Locate the cell with the specified text and output its (x, y) center coordinate. 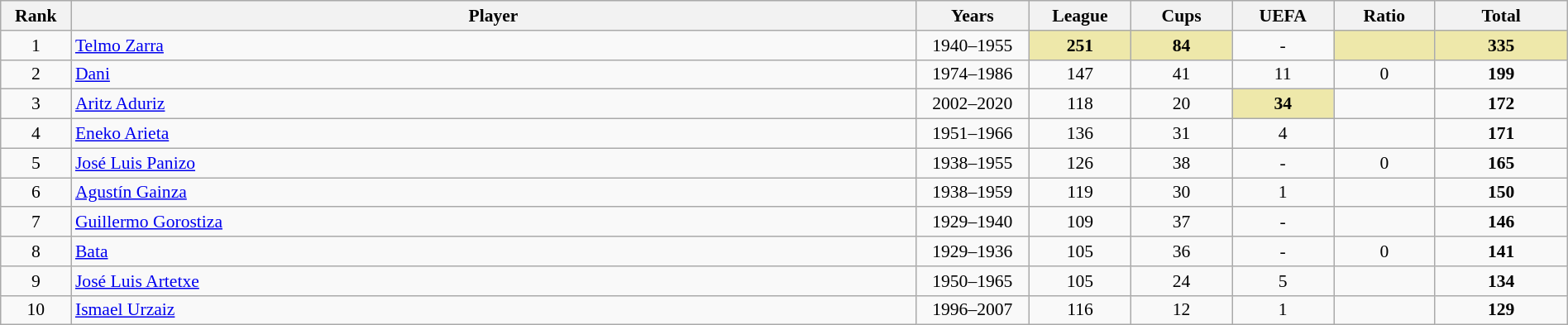
134 (1501, 281)
84 (1181, 45)
118 (1080, 104)
José Luis Panizo (493, 163)
172 (1501, 104)
31 (1181, 134)
8 (36, 251)
11 (1284, 74)
150 (1501, 193)
Ismael Urzaiz (493, 310)
Total (1501, 16)
Dani (493, 74)
119 (1080, 193)
1996–2007 (973, 310)
Eneko Arieta (493, 134)
199 (1501, 74)
Bata (493, 251)
Telmo Zarra (493, 45)
147 (1080, 74)
1929–1940 (973, 222)
10 (36, 310)
335 (1501, 45)
1950–1965 (973, 281)
1974–1986 (973, 74)
20 (1181, 104)
1951–1966 (973, 134)
251 (1080, 45)
165 (1501, 163)
1938–1959 (973, 193)
Cups (1181, 16)
141 (1501, 251)
41 (1181, 74)
League (1080, 16)
146 (1501, 222)
136 (1080, 134)
2002–2020 (973, 104)
6 (36, 193)
7 (36, 222)
9 (36, 281)
171 (1501, 134)
12 (1181, 310)
36 (1181, 251)
1929–1936 (973, 251)
Rank (36, 16)
Player (493, 16)
1938–1955 (973, 163)
34 (1284, 104)
José Luis Artetxe (493, 281)
2 (36, 74)
3 (36, 104)
Years (973, 16)
Ratio (1384, 16)
38 (1181, 163)
Guillermo Gorostiza (493, 222)
UEFA (1284, 16)
1940–1955 (973, 45)
24 (1181, 281)
Agustín Gainza (493, 193)
109 (1080, 222)
37 (1181, 222)
Aritz Aduriz (493, 104)
126 (1080, 163)
30 (1181, 193)
116 (1080, 310)
129 (1501, 310)
